Extract the [x, y] coordinate from the center of the cell holding the provided text.  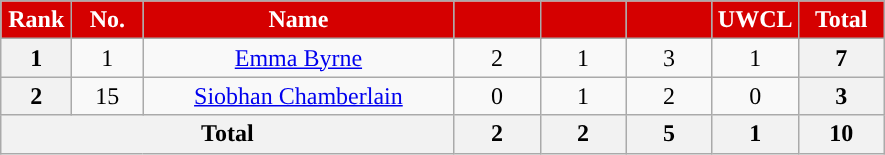
UWCL [755, 20]
Emma Byrne [298, 58]
7 [841, 58]
5 [669, 134]
Siobhan Chamberlain [298, 96]
10 [841, 134]
15 [108, 96]
No. [108, 20]
Rank [36, 20]
Name [298, 20]
